Search for the cell housing the specified text and yield its (X, Y) center coordinate. 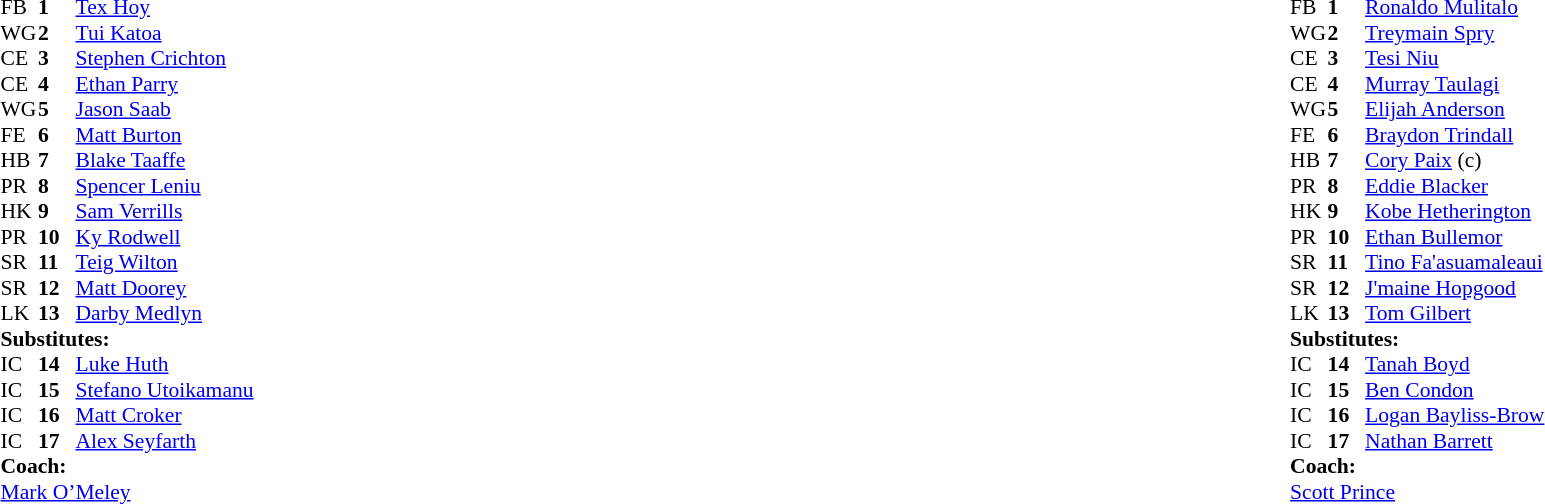
Darby Medlyn (165, 313)
Ethan Parry (165, 84)
Ky Rodwell (165, 237)
Tom Gilbert (1454, 313)
Tanah Boyd (1454, 365)
Kobe Hetherington (1454, 211)
Logan Bayliss-Brow (1454, 415)
Treymain Spry (1454, 33)
Alex Seyfarth (165, 441)
Stephen Crichton (165, 59)
Jason Saab (165, 109)
Ethan Bullemor (1454, 237)
Murray Taulagi (1454, 84)
Cory Paix (c) (1454, 161)
Spencer Leniu (165, 186)
Teig Wilton (165, 263)
Matt Burton (165, 135)
J'maine Hopgood (1454, 288)
Nathan Barrett (1454, 441)
Sam Verrills (165, 211)
Elijah Anderson (1454, 109)
Luke Huth (165, 365)
Tino Fa'asuamaleaui (1454, 263)
Tui Katoa (165, 33)
Stefano Utoikamanu (165, 390)
Braydon Trindall (1454, 135)
Eddie Blacker (1454, 186)
Blake Taaffe (165, 161)
Matt Croker (165, 415)
Ben Condon (1454, 390)
Tesi Niu (1454, 59)
Matt Doorey (165, 288)
